From the cell containing the given text, extract its center point as [X, Y] coordinate. 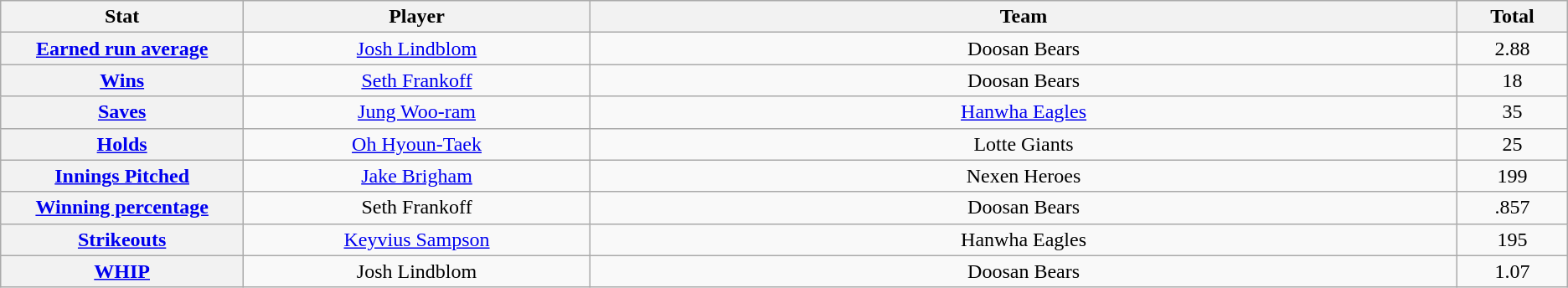
Strikeouts [122, 239]
Stat [122, 17]
.857 [1513, 208]
35 [1513, 112]
2.88 [1513, 49]
Nexen Heroes [1024, 176]
Wins [122, 80]
Innings Pitched [122, 176]
Winning percentage [122, 208]
Jung Woo-ram [417, 112]
Total [1513, 17]
195 [1513, 239]
25 [1513, 144]
Saves [122, 112]
1.07 [1513, 271]
199 [1513, 176]
Oh Hyoun-Taek [417, 144]
Team [1024, 17]
Jake Brigham [417, 176]
Player [417, 17]
Earned run average [122, 49]
WHIP [122, 271]
Lotte Giants [1024, 144]
Keyvius Sampson [417, 239]
18 [1513, 80]
Holds [122, 144]
